Provide the [x, y] coordinate of the cell's center where the given text is located.  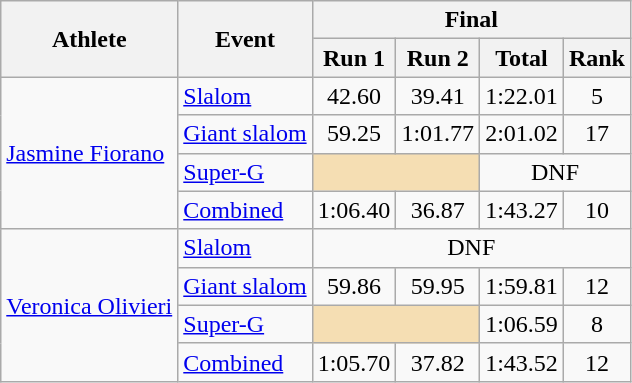
2:01.02 [522, 134]
1:43.52 [522, 362]
39.41 [438, 96]
17 [596, 134]
1:43.27 [522, 210]
1:06.59 [522, 324]
59.95 [438, 286]
10 [596, 210]
1:05.70 [354, 362]
Total [522, 58]
1:06.40 [354, 210]
Jasmine Fiorano [90, 153]
37.82 [438, 362]
Veronica Olivieri [90, 305]
Athlete [90, 39]
Final [471, 20]
Run 2 [438, 58]
Run 1 [354, 58]
Rank [596, 58]
1:22.01 [522, 96]
Event [245, 39]
42.60 [354, 96]
36.87 [438, 210]
5 [596, 96]
8 [596, 324]
59.25 [354, 134]
1:01.77 [438, 134]
59.86 [354, 286]
1:59.81 [522, 286]
